Return the [x, y] coordinate for the center point of the cell that contains the specified text.  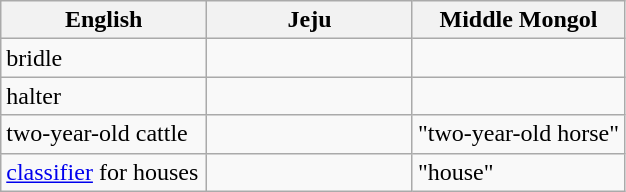
Jeju [310, 20]
"two-year-old horse" [518, 134]
bridle [104, 58]
classifier for houses [104, 172]
two-year-old cattle [104, 134]
"house" [518, 172]
halter [104, 96]
Middle Mongol [518, 20]
English [104, 20]
